For the text-containing cell, return its midpoint in (x, y) coordinate format. 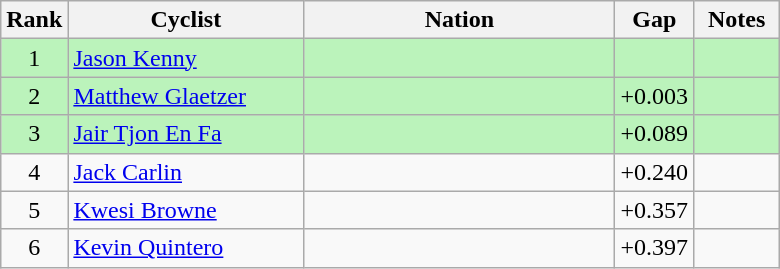
Jason Kenny (186, 58)
Jair Tjon En Fa (186, 134)
+0.397 (654, 248)
5 (34, 210)
Jack Carlin (186, 172)
Gap (654, 20)
4 (34, 172)
+0.089 (654, 134)
+0.357 (654, 210)
Kwesi Browne (186, 210)
Kevin Quintero (186, 248)
+0.240 (654, 172)
Nation (460, 20)
3 (34, 134)
Matthew Glaetzer (186, 96)
+0.003 (654, 96)
2 (34, 96)
6 (34, 248)
Cyclist (186, 20)
1 (34, 58)
Notes (737, 20)
Rank (34, 20)
